Locate the cell with the specified text and output its [x, y] center coordinate. 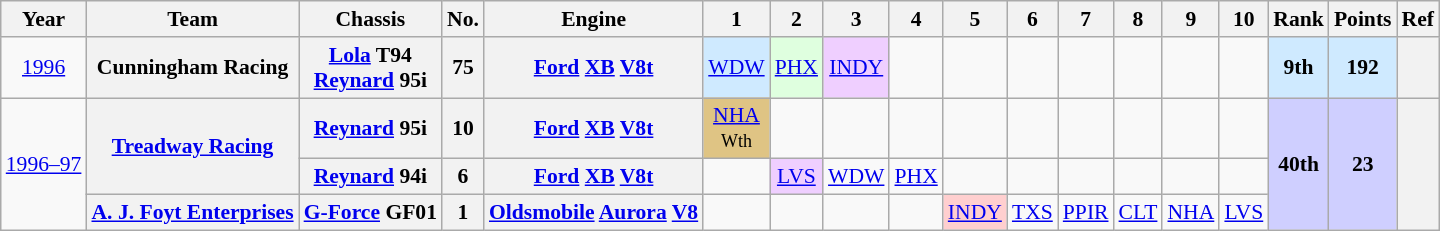
9th [1298, 68]
1996 [44, 68]
Year [44, 19]
40th [1298, 164]
No. [463, 19]
9 [1190, 19]
A. J. Foyt Enterprises [192, 213]
CLT [1138, 213]
G-Force GF01 [370, 213]
Rank [1298, 19]
Lola T94 Reynard 95i [370, 68]
23 [1363, 164]
Treadway Racing [192, 146]
75 [463, 68]
NHAWth [736, 128]
5 [975, 19]
8 [1138, 19]
192 [1363, 68]
TXS [1032, 213]
PPIR [1086, 213]
1996–97 [44, 164]
Reynard 95i [370, 128]
Chassis [370, 19]
7 [1086, 19]
Reynard 94i [370, 177]
Oldsmobile Aurora V8 [594, 213]
4 [916, 19]
Cunningham Racing [192, 68]
Ref [1418, 19]
Team [192, 19]
3 [856, 19]
NHA [1190, 213]
2 [796, 19]
Points [1363, 19]
Engine [594, 19]
